Search for the cell housing the specified text and yield its (x, y) center coordinate. 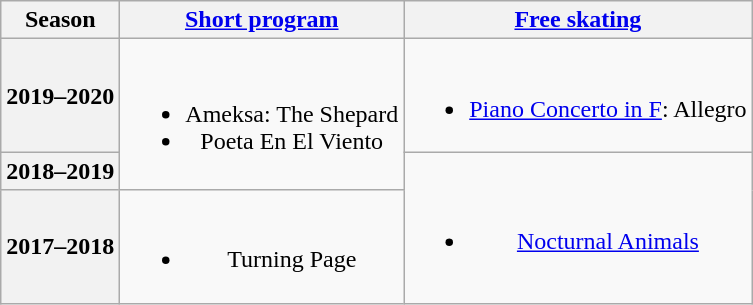
Season (60, 20)
Nocturnal Animals (578, 228)
Ameksa: The Shepard Poeta En El Viento (262, 114)
2018–2019 (60, 171)
Short program (262, 20)
Free skating (578, 20)
2017–2018 (60, 246)
2019–2020 (60, 96)
Piano Concerto in F: Allegro (578, 96)
Turning Page (262, 246)
